Search for the cell housing the specified text and yield its (x, y) center coordinate. 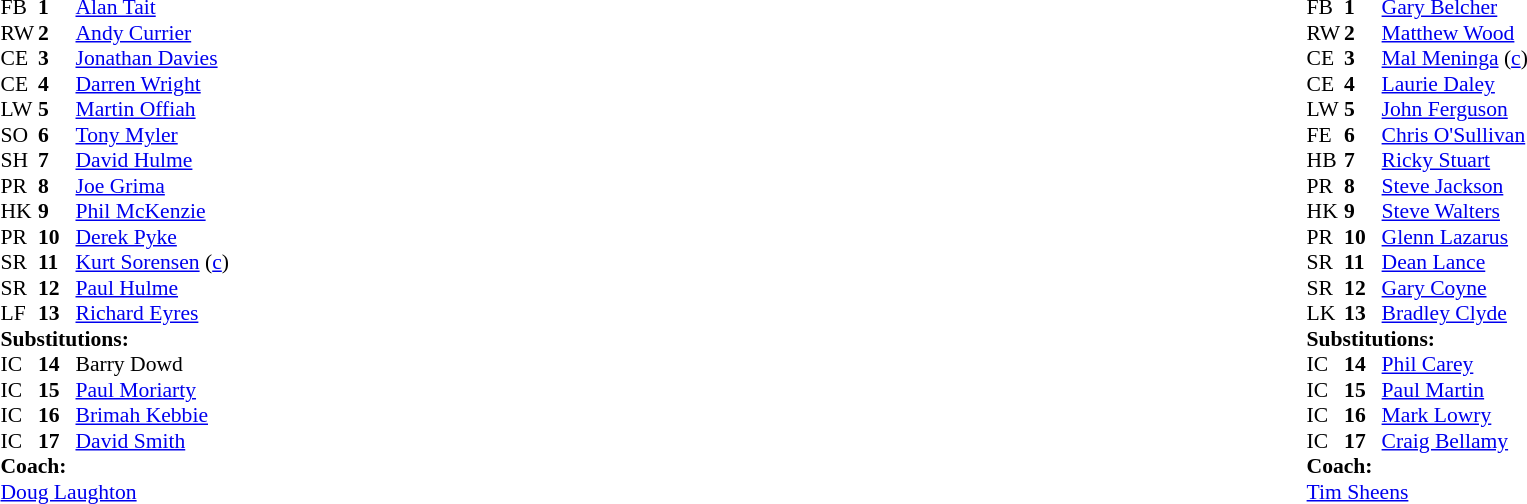
Coach: (114, 467)
Paul Hulme (152, 288)
Kurt Sorensen (c) (152, 263)
FE (1326, 135)
Tony Myler (152, 135)
LK (1326, 313)
SH (19, 161)
LF (19, 313)
Martin Offiah (152, 109)
Barry Dowd (152, 365)
SO (19, 135)
David Smith (152, 441)
Derek Pyke (152, 237)
Brimah Kebbie (152, 415)
Jonathan Davies (152, 59)
Joe Grima (152, 186)
Darren Wright (152, 84)
Substitutions: (114, 339)
HB (1326, 161)
Richard Eyres (152, 313)
David Hulme (152, 161)
Paul Moriarty (152, 390)
Phil McKenzie (152, 211)
Andy Currier (152, 33)
